For the text-containing cell, return its midpoint in (x, y) coordinate format. 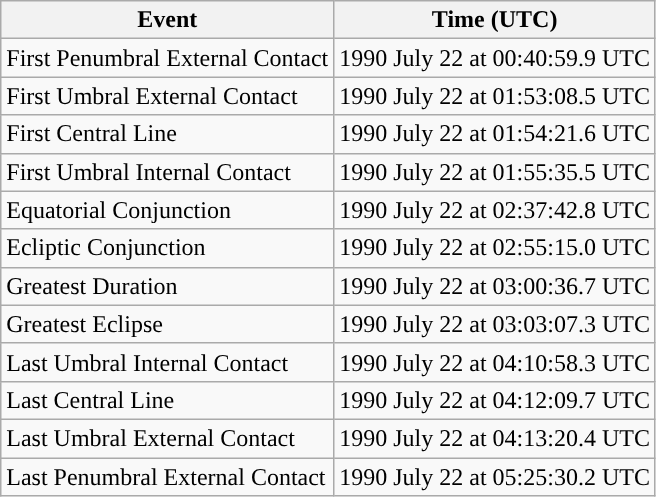
First Central Line (168, 134)
1990 July 22 at 04:10:58.3 UTC (495, 362)
Time (UTC) (495, 20)
Greatest Eclipse (168, 324)
First Penumbral External Contact (168, 58)
1990 July 22 at 02:55:15.0 UTC (495, 248)
1990 July 22 at 05:25:30.2 UTC (495, 477)
Equatorial Conjunction (168, 210)
1990 July 22 at 03:00:36.7 UTC (495, 286)
Last Umbral External Contact (168, 438)
Event (168, 20)
Last Central Line (168, 400)
First Umbral External Contact (168, 96)
Ecliptic Conjunction (168, 248)
1990 July 22 at 03:03:07.3 UTC (495, 324)
1990 July 22 at 02:37:42.8 UTC (495, 210)
1990 July 22 at 04:12:09.7 UTC (495, 400)
Last Penumbral External Contact (168, 477)
First Umbral Internal Contact (168, 172)
1990 July 22 at 01:55:35.5 UTC (495, 172)
1990 July 22 at 01:53:08.5 UTC (495, 96)
1990 July 22 at 01:54:21.6 UTC (495, 134)
1990 July 22 at 04:13:20.4 UTC (495, 438)
Last Umbral Internal Contact (168, 362)
Greatest Duration (168, 286)
1990 July 22 at 00:40:59.9 UTC (495, 58)
